Extract the [X, Y] coordinate from the center of the cell holding the provided text.  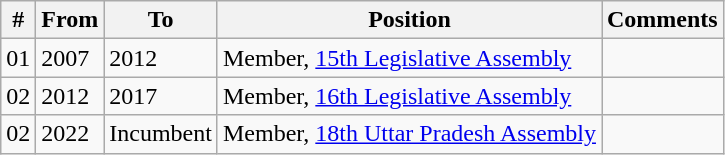
Member, 18th Uttar Pradesh Assembly [409, 134]
2017 [161, 96]
Incumbent [161, 134]
From [70, 20]
2007 [70, 58]
Member, 15th Legislative Assembly [409, 58]
Position [409, 20]
To [161, 20]
01 [18, 58]
Member, 16th Legislative Assembly [409, 96]
# [18, 20]
2022 [70, 134]
Comments [663, 20]
